Search for the cell housing the specified text and yield its [x, y] center coordinate. 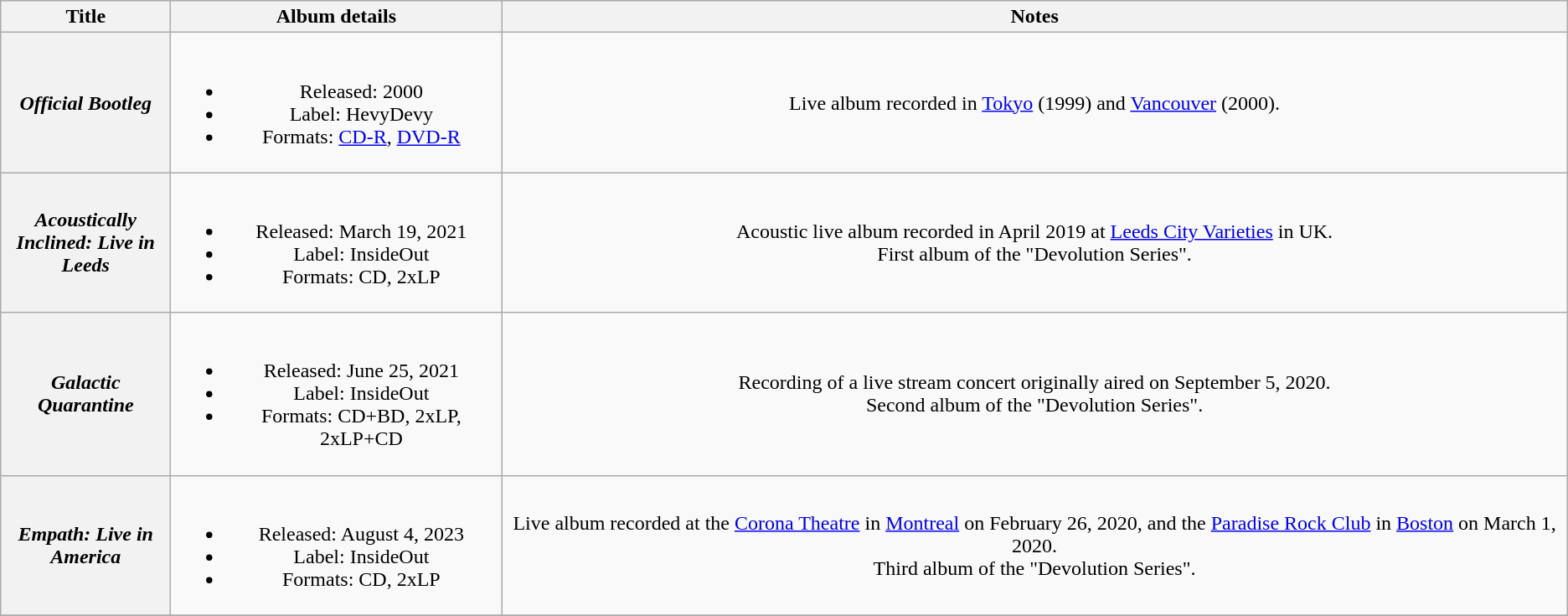
Empath: Live in America [85, 545]
Title [85, 17]
Released: August 4, 2023Label: InsideOutFormats: CD, 2xLP [337, 545]
Notes [1034, 17]
Released: March 19, 2021Label: InsideOutFormats: CD, 2xLP [337, 243]
Galactic Quarantine [85, 394]
Acoustically Inclined: Live in Leeds [85, 243]
Recording of a live stream concert originally aired on September 5, 2020.Second album of the "Devolution Series". [1034, 394]
Official Bootleg [85, 102]
Released: 2000Label: HevyDevyFormats: CD-R, DVD-R [337, 102]
Album details [337, 17]
Released: June 25, 2021Label: InsideOutFormats: CD+BD, 2xLP, 2xLP+CD [337, 394]
Acoustic live album recorded in April 2019 at Leeds City Varieties in UK.First album of the "Devolution Series". [1034, 243]
Live album recorded in Tokyo (1999) and Vancouver (2000). [1034, 102]
